Return (x, y) of the center of cell containing provided text 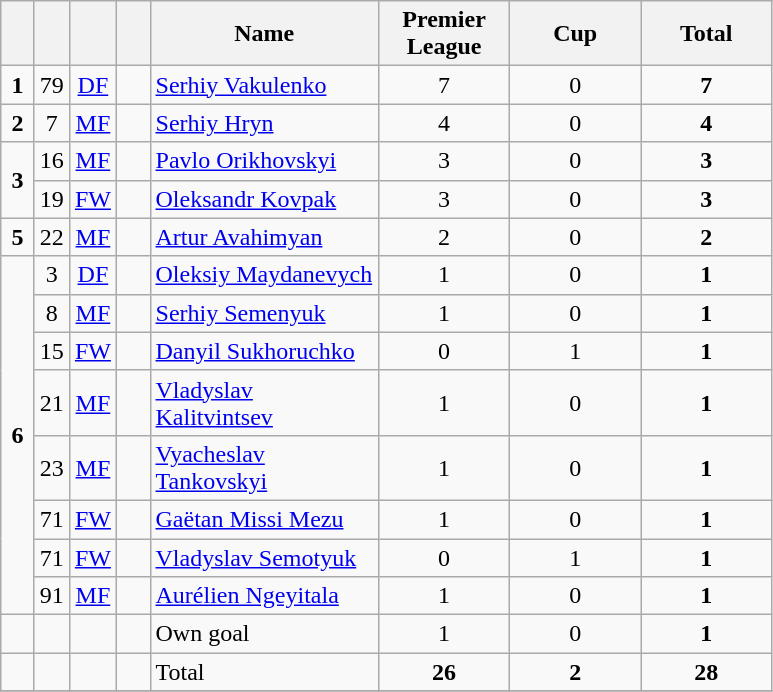
Premier League (444, 34)
Serhiy Hryn (264, 123)
Cup (576, 34)
Danyil Sukhoruchko (264, 351)
5 (18, 237)
21 (52, 402)
22 (52, 237)
Oleksandr Kovpak (264, 199)
Aurélien Ngeyitala (264, 596)
6 (18, 435)
Vyacheslav Tankovskyi (264, 468)
26 (444, 672)
79 (52, 85)
16 (52, 161)
Artur Avahimyan (264, 237)
Gaëtan Missi Mezu (264, 519)
Serhiy Semenyuk (264, 313)
19 (52, 199)
Pavlo Orikhovskyi (264, 161)
91 (52, 596)
Vladyslav Semotyuk (264, 557)
Name (264, 34)
8 (52, 313)
Serhiy Vakulenko (264, 85)
23 (52, 468)
Oleksiy Maydanevych (264, 275)
Own goal (264, 634)
15 (52, 351)
Vladyslav Kalitvintsev (264, 402)
28 (706, 672)
